Find where the given text appears and provide that cell's center as (x, y) coordinate. 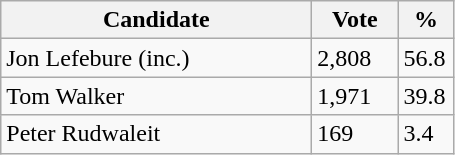
169 (355, 134)
3.4 (426, 134)
39.8 (426, 96)
Peter Rudwaleit (156, 134)
% (426, 20)
2,808 (355, 58)
Candidate (156, 20)
1,971 (355, 96)
Vote (355, 20)
Jon Lefebure (inc.) (156, 58)
Tom Walker (156, 96)
56.8 (426, 58)
